Pinpoint the cell where the given text exists, returning its (x, y) midpoint coordinate. 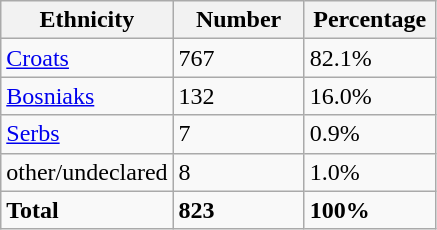
other/undeclared (87, 172)
16.0% (370, 96)
132 (238, 96)
1.0% (370, 172)
767 (238, 58)
Number (238, 20)
7 (238, 134)
Serbs (87, 134)
Percentage (370, 20)
8 (238, 172)
82.1% (370, 58)
823 (238, 210)
Bosniaks (87, 96)
Croats (87, 58)
0.9% (370, 134)
100% (370, 210)
Total (87, 210)
Ethnicity (87, 20)
